Identify which cell holds the provided text, then report its (x, y) central coordinate. 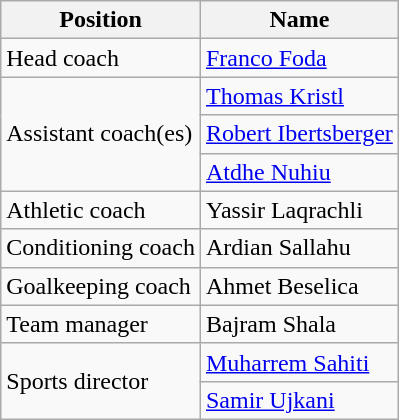
Team manager (101, 324)
Samir Ujkani (299, 400)
Assistant coach(es) (101, 134)
Name (299, 20)
Robert Ibertsberger (299, 134)
Ardian Sallahu (299, 248)
Bajram Shala (299, 324)
Conditioning coach (101, 248)
Yassir Laqrachli (299, 210)
Muharrem Sahiti (299, 362)
Thomas Kristl (299, 96)
Head coach (101, 58)
Franco Foda (299, 58)
Sports director (101, 381)
Ahmet Beselica (299, 286)
Goalkeeping coach (101, 286)
Position (101, 20)
Atdhe Nuhiu (299, 172)
Athletic coach (101, 210)
